Pinpoint the cell where the given text exists, returning its [X, Y] midpoint coordinate. 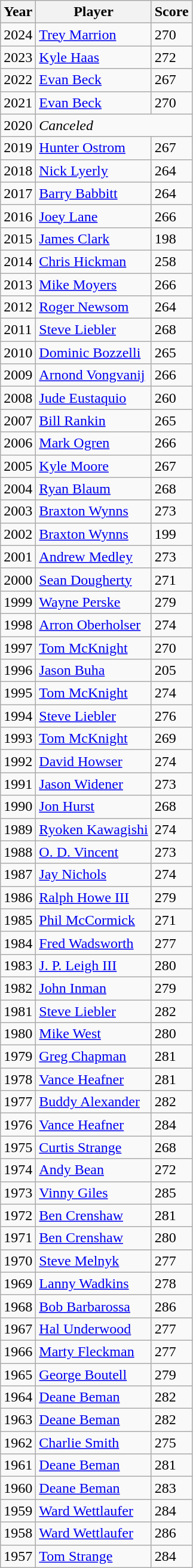
1970 [18, 1261]
Player [93, 12]
Year [18, 12]
1990 [18, 807]
276 [171, 716]
Kyle Moore [93, 466]
1994 [18, 716]
Tom Strange [93, 1556]
Bill Rankin [93, 421]
1971 [18, 1238]
Andrew Medley [93, 557]
2011 [18, 330]
2003 [18, 511]
Joey Lane [93, 216]
2005 [18, 466]
Greg Chapman [93, 1057]
J. P. Leigh III [93, 965]
2002 [18, 534]
2016 [18, 216]
1984 [18, 943]
Mark Ogren [93, 443]
1978 [18, 1079]
2013 [18, 285]
2000 [18, 579]
2001 [18, 557]
Roger Newsom [93, 307]
1982 [18, 988]
1992 [18, 761]
285 [171, 1193]
2014 [18, 261]
1969 [18, 1283]
2024 [18, 35]
1986 [18, 897]
1964 [18, 1397]
Arron Oberholser [93, 625]
Dominic Bozzelli [93, 353]
1996 [18, 671]
2022 [18, 80]
258 [171, 261]
1968 [18, 1306]
Jon Hurst [93, 807]
1966 [18, 1351]
1997 [18, 647]
Andy Bean [93, 1170]
Mike West [93, 1034]
1963 [18, 1420]
Charlie Smith [93, 1443]
Curtis Strange [93, 1147]
1995 [18, 693]
283 [171, 1488]
2012 [18, 307]
1983 [18, 965]
1979 [18, 1057]
1958 [18, 1533]
1980 [18, 1034]
Ralph Howe III [93, 897]
Score [171, 12]
2006 [18, 443]
Barry Babbitt [93, 193]
2009 [18, 375]
Vinny Giles [93, 1193]
Canceled [114, 125]
2018 [18, 171]
George Boutell [93, 1374]
260 [171, 398]
1967 [18, 1329]
2004 [18, 489]
2010 [18, 353]
2007 [18, 421]
2023 [18, 57]
1977 [18, 1102]
Lanny Wadkins [93, 1283]
Ryan Blaum [93, 489]
1981 [18, 1011]
Steve Melnyk [93, 1261]
Chris Hickman [93, 261]
1972 [18, 1215]
269 [171, 739]
David Howser [93, 761]
198 [171, 239]
1987 [18, 875]
2021 [18, 103]
2015 [18, 239]
O. D. Vincent [93, 852]
Marty Fleckman [93, 1351]
Kyle Haas [93, 57]
1991 [18, 784]
Trey Marrion [93, 35]
Arnond Vongvanij [93, 375]
2017 [18, 193]
1961 [18, 1465]
275 [171, 1443]
1993 [18, 739]
Phil McCormick [93, 920]
1959 [18, 1511]
Nick Lyerly [93, 171]
205 [171, 671]
1974 [18, 1170]
Jason Buha [93, 671]
1975 [18, 1147]
James Clark [93, 239]
Bob Barbarossa [93, 1306]
199 [171, 534]
1962 [18, 1443]
Mike Moyers [93, 285]
2008 [18, 398]
Jay Nichols [93, 875]
278 [171, 1283]
1976 [18, 1125]
1989 [18, 829]
Jude Eustaquio [93, 398]
Ryoken Kawagishi [93, 829]
Hal Underwood [93, 1329]
1998 [18, 625]
Fred Wadsworth [93, 943]
1988 [18, 852]
Buddy Alexander [93, 1102]
2019 [18, 148]
1985 [18, 920]
2020 [18, 125]
Wayne Perske [93, 602]
John Inman [93, 988]
1960 [18, 1488]
1957 [18, 1556]
1965 [18, 1374]
1973 [18, 1193]
1999 [18, 602]
Hunter Ostrom [93, 148]
Sean Dougherty [93, 579]
Jason Widener [93, 784]
